Find where the given text appears and provide that cell's center as (X, Y) coordinate. 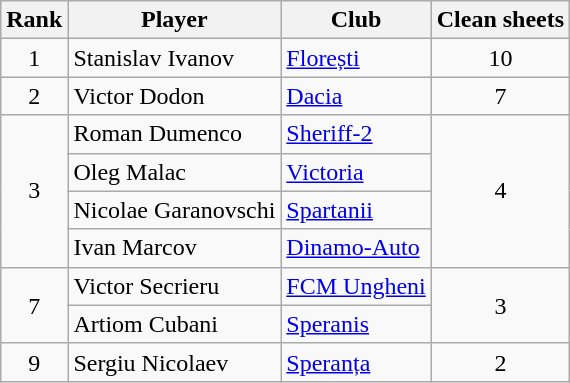
Speranța (356, 362)
Clean sheets (500, 20)
Roman Dumenco (174, 134)
4 (500, 191)
Artiom Cubani (174, 324)
Speranis (356, 324)
Victor Secrieru (174, 286)
Stanislav Ivanov (174, 58)
Rank (34, 20)
Ivan Marcov (174, 248)
Dacia (356, 96)
9 (34, 362)
10 (500, 58)
Florești (356, 58)
Oleg Malac (174, 172)
Dinamo-Auto (356, 248)
Victoria (356, 172)
Nicolae Garanovschi (174, 210)
Victor Dodon (174, 96)
FCM Ungheni (356, 286)
Sergiu Nicolaev (174, 362)
1 (34, 58)
Spartanii (356, 210)
Player (174, 20)
Club (356, 20)
Sheriff-2 (356, 134)
